Find where the given text appears and provide that cell's center as (x, y) coordinate. 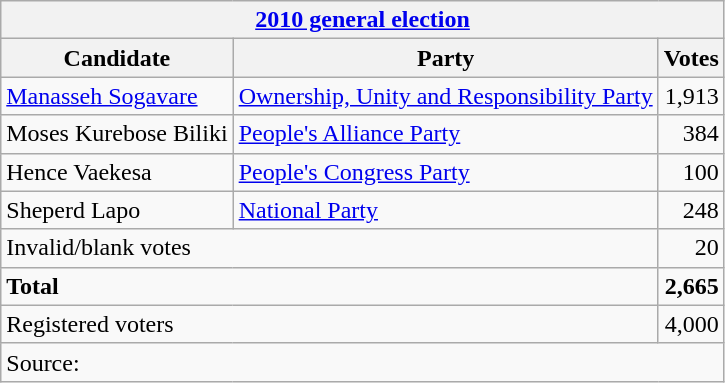
People's Alliance Party (446, 134)
Ownership, Unity and Responsibility Party (446, 96)
Total (330, 286)
384 (691, 134)
Source: (363, 362)
248 (691, 210)
1,913 (691, 96)
Votes (691, 58)
Registered voters (330, 324)
Candidate (117, 58)
20 (691, 248)
Invalid/blank votes (330, 248)
People's Congress Party (446, 172)
4,000 (691, 324)
Moses Kurebose Biliki (117, 134)
Hence Vaekesa (117, 172)
2010 general election (363, 20)
National Party (446, 210)
Manasseh Sogavare (117, 96)
2,665 (691, 286)
Party (446, 58)
100 (691, 172)
Sheperd Lapo (117, 210)
